Detect which cell encompasses the target text, then output its (x, y) center coordinate. 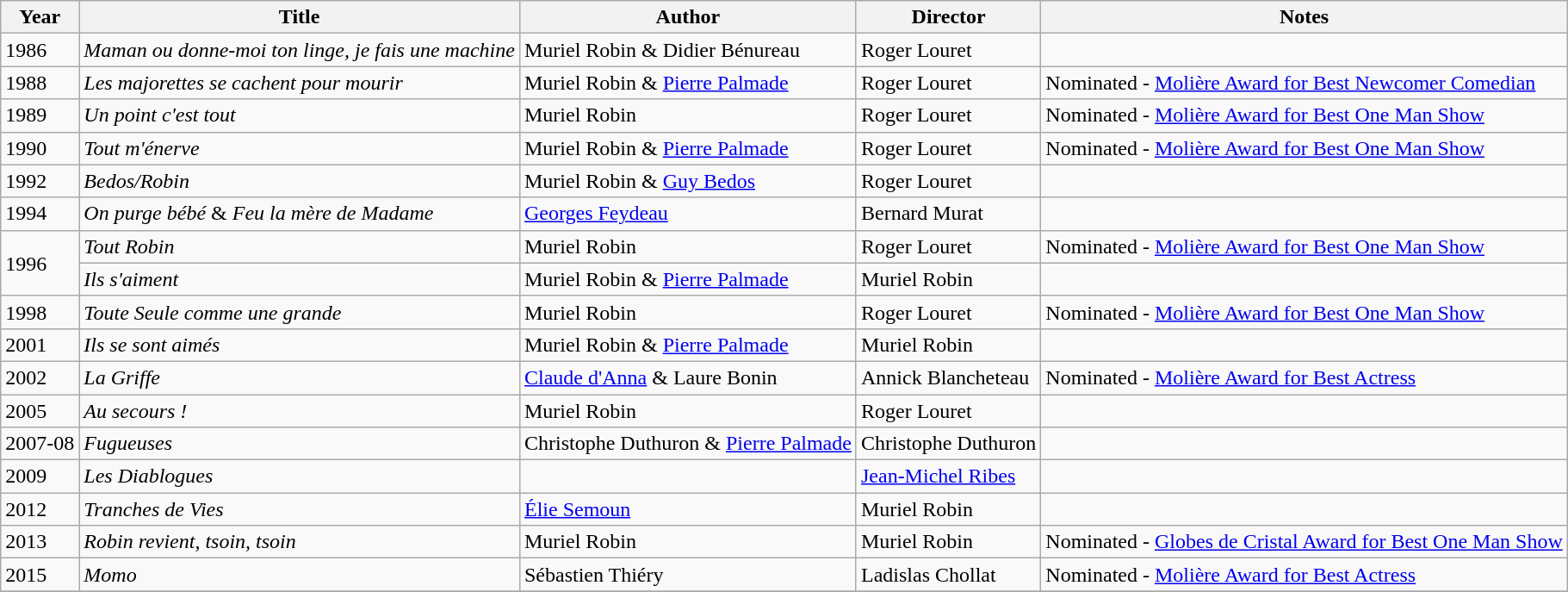
1986 (40, 50)
Ils s'aiment (300, 279)
Nominated - Molière Award for Best Newcomer Comedian (1304, 83)
Momo (300, 575)
Toute Seule comme une grande (300, 312)
Bernard Murat (948, 214)
Muriel Robin & Didier Bénureau (687, 50)
2013 (40, 542)
Christophe Duthuron (948, 444)
Maman ou donne-moi ton linge, je fais une machine (300, 50)
2005 (40, 411)
1988 (40, 83)
Annick Blancheteau (948, 377)
Christophe Duthuron & Pierre Palmade (687, 444)
On purge bébé & Feu la mère de Madame (300, 214)
Sébastien Thiéry (687, 575)
2007-08 (40, 444)
Ils se sont aimés (300, 345)
Ladislas Chollat (948, 575)
2002 (40, 377)
2012 (40, 509)
Un point c'est tout (300, 115)
1989 (40, 115)
Georges Feydeau (687, 214)
1996 (40, 263)
1998 (40, 312)
Muriel Robin & Guy Bedos (687, 181)
Nominated - Globes de Cristal Award for Best One Man Show (1304, 542)
2009 (40, 477)
Bedos/Robin (300, 181)
1994 (40, 214)
Year (40, 17)
Director (948, 17)
Jean-Michel Ribes (948, 477)
Tout m'énerve (300, 148)
Author (687, 17)
Élie Semoun (687, 509)
2015 (40, 575)
Tranches de Vies (300, 509)
Tout Robin (300, 246)
Claude d'Anna & Laure Bonin (687, 377)
1990 (40, 148)
Les majorettes se cachent pour mourir (300, 83)
La Griffe (300, 377)
1992 (40, 181)
Notes (1304, 17)
Les Diablogues (300, 477)
Au secours ! (300, 411)
Robin revient, tsoin, tsoin (300, 542)
Fugueuses (300, 444)
Title (300, 17)
2001 (40, 345)
